Locate the cell with the specified text and output its (X, Y) center coordinate. 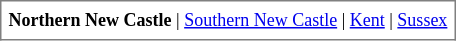
Northern New Castle | Southern New Castle | Kent | Sussex (228, 20)
